Return (X, Y) of the center of cell containing provided text 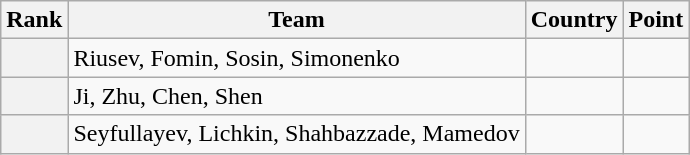
Team (296, 20)
Rank (34, 20)
Point (656, 20)
Seyfullayev, Lichkin, Shahbazzade, Mamedov (296, 134)
Country (574, 20)
Riusev, Fomin, Sosin, Simonenko (296, 58)
Ji, Zhu, Chen, Shen (296, 96)
